Identify which cell holds the provided text, then report its [x, y] central coordinate. 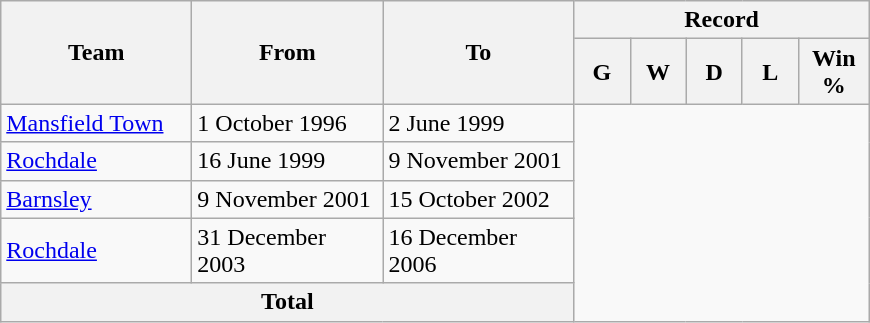
Win % [834, 72]
D [714, 72]
G [602, 72]
Team [96, 52]
1 October 1996 [288, 123]
W [658, 72]
L [770, 72]
15 October 2002 [478, 199]
16 December 2006 [478, 250]
Total [288, 302]
Record [722, 20]
Barnsley [96, 199]
Mansfield Town [96, 123]
16 June 1999 [288, 161]
To [478, 52]
2 June 1999 [478, 123]
From [288, 52]
31 December 2003 [288, 250]
